Return (X, Y) of the center of cell containing provided text 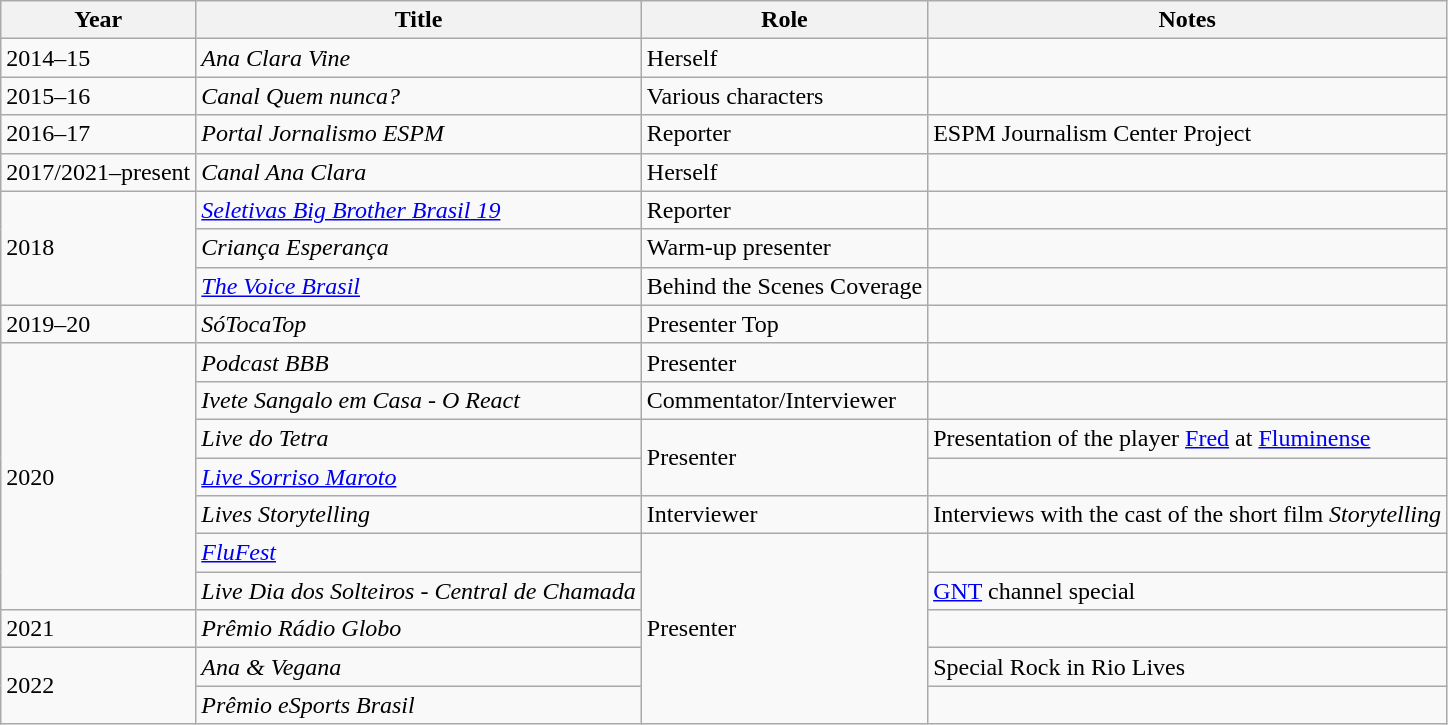
Presenter Top (784, 324)
Interviews with the cast of the short film Storytelling (1188, 515)
Year (98, 20)
2017/2021–present (98, 172)
2014–15 (98, 58)
Ana & Vegana (419, 667)
Various characters (784, 96)
Role (784, 20)
Canal Ana Clara (419, 172)
Ivete Sangalo em Casa - O React (419, 400)
Interviewer (784, 515)
2020 (98, 476)
Behind the Scenes Coverage (784, 286)
Live Dia dos Solteiros - Central de Chamada (419, 591)
2019–20 (98, 324)
ESPM Journalism Center Project (1188, 134)
2022 (98, 686)
Lives Storytelling (419, 515)
2016–17 (98, 134)
Portal Jornalismo ESPM (419, 134)
2018 (98, 248)
Prêmio Rádio Globo (419, 629)
2021 (98, 629)
Criança Esperança (419, 248)
2015–16 (98, 96)
Live Sorriso Maroto (419, 477)
Seletivas Big Brother Brasil 19 (419, 210)
Commentator/Interviewer (784, 400)
Podcast BBB (419, 362)
The Voice Brasil (419, 286)
Live do Tetra (419, 438)
Warm-up presenter (784, 248)
Prêmio eSports Brasil (419, 705)
Canal Quem nunca? (419, 96)
Ana Clara Vine (419, 58)
Title (419, 20)
GNT channel special (1188, 591)
Special Rock in Rio Lives (1188, 667)
FluFest (419, 553)
Presentation of the player Fred at Fluminense (1188, 438)
SóTocaTop (419, 324)
Notes (1188, 20)
